Scan for the cell matching the given text and deliver its [X, Y] coordinate at center. 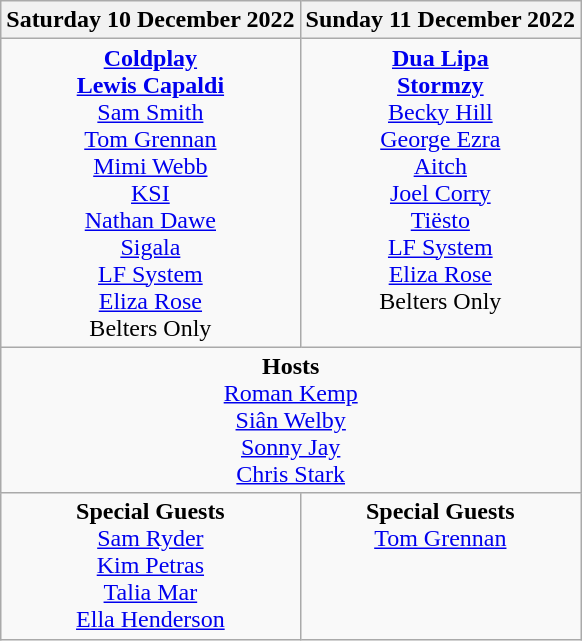
HostsRoman KempSiân WelbySonny JayChris Stark [291, 420]
Special GuestsTom Grennan [440, 566]
Special GuestsSam RyderKim PetrasTalia MarElla Henderson [150, 566]
Dua LipaStormzyBecky HillGeorge Ezra AitchJoel CorryTiëstoLF SystemEliza RoseBelters Only [440, 193]
ColdplayLewis CapaldiSam SmithTom GrennanMimi WebbKSINathan DaweSigalaLF SystemEliza RoseBelters Only [150, 193]
Saturday 10 December 2022 [150, 20]
Sunday 11 December 2022 [440, 20]
